Locate the cell with the specified text and output its [x, y] center coordinate. 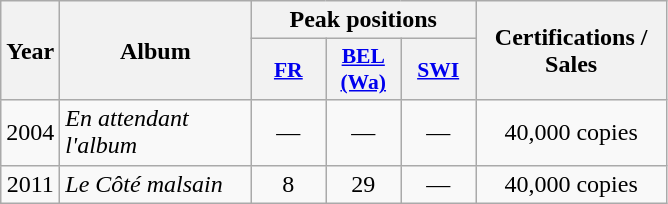
En attendant l'album [156, 132]
Le Côté malsain [156, 184]
Album [156, 50]
29 [364, 184]
2011 [30, 184]
BEL (Wa) [364, 70]
FR [288, 70]
Year [30, 50]
SWI [438, 70]
Peak positions [364, 20]
8 [288, 184]
2004 [30, 132]
Certifications / Sales [572, 50]
